Search for the cell housing the specified text and yield its (x, y) center coordinate. 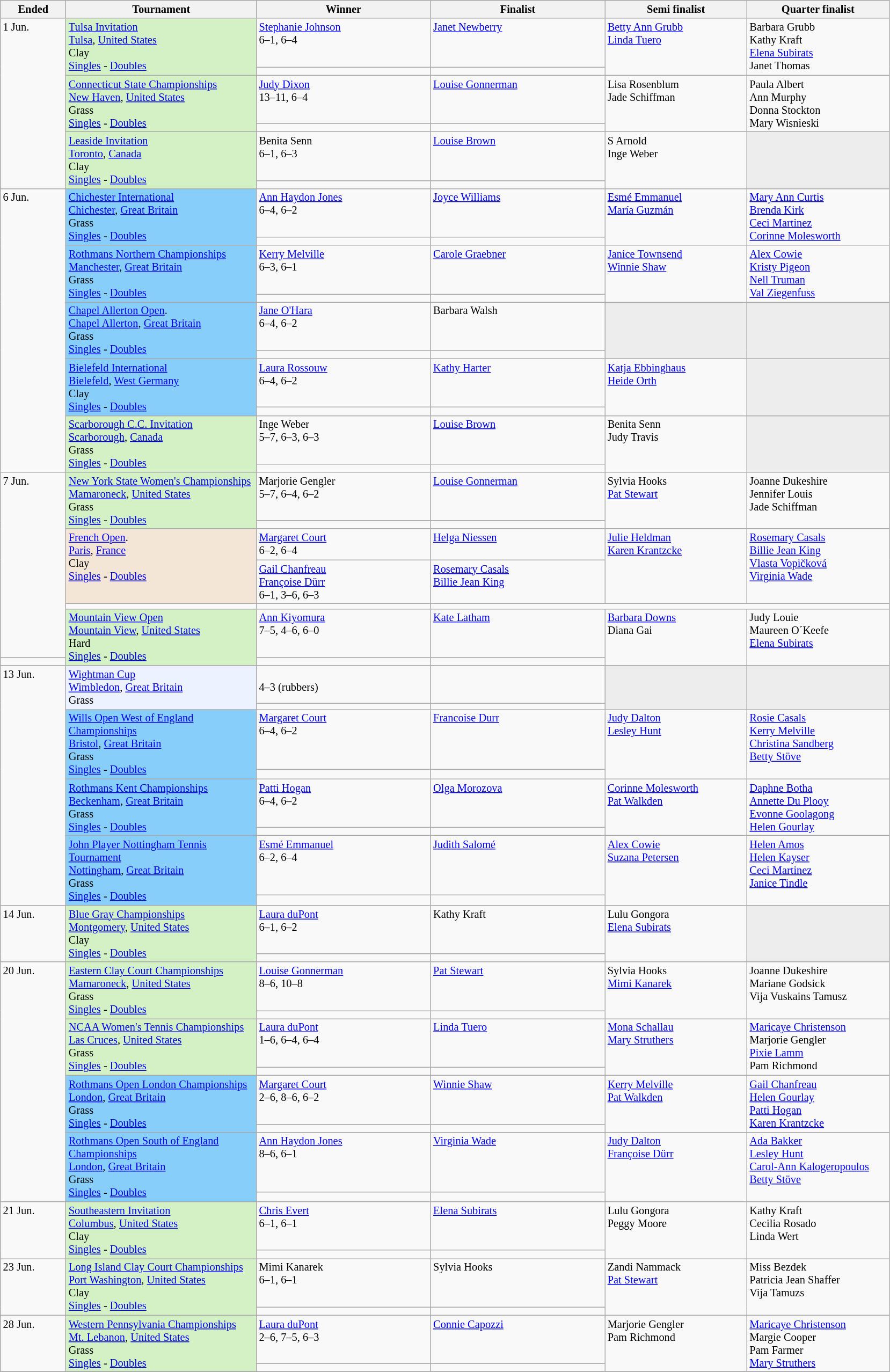
S Arnold Inge Weber (676, 160)
Kathy Kraft (517, 929)
Leaside InvitationToronto, CanadaClaySingles - Doubles (161, 160)
Gail Chanfreau Helen Gourlay Patti Hogan Karen Krantzcke (818, 1104)
Southeastern InvitationColumbus, United StatesClaySingles - Doubles (161, 1230)
Kerry Melville Pat Walkden (676, 1104)
Western Pennsylvania ChampionshipsMt. Lebanon, United StatesGrassSingles - Doubles (161, 1344)
Sylvia Hooks Mimi Kanarek (676, 990)
Kate Latham (517, 633)
4–3 (rubbers) (344, 684)
Bielefeld InternationalBielefeld, West GermanyClaySingles - Doubles (161, 387)
Lulu Gongora Elena Subirats (676, 933)
Maricaye Christenson Marjorie Gengler Pixie Lamm Pam Richmond (818, 1047)
John Player Nottingham Tennis TournamentNottingham, Great BritainGrassSingles - Doubles (161, 870)
Finalist (517, 9)
Chris Evert 6–1, 6–1 (344, 1225)
Zandi Nammack Pat Stewart (676, 1287)
Mona Schallau Mary Struthers (676, 1047)
Connie Capozzi (517, 1339)
Mary Ann Curtis Brenda Kirk Ceci Martinez Corinne Molesworth (818, 217)
Janice Townsend Winnie Shaw (676, 274)
Barbara Walsh (517, 326)
Corinne Molesworth Pat Walkden (676, 807)
1 Jun. (33, 103)
Maricaye Christenson Margie Cooper Pam Farmer Mary Struthers (818, 1344)
Gail Chanfreau Françoise Dürr 6–1, 3–6, 6–3 (344, 582)
New York State Women's ChampionshipsMamaroneck, United StatesGrassSingles - Doubles (161, 500)
Janet Newberry (517, 42)
Quarter finalist (818, 9)
Olga Morozova (517, 803)
Joyce Williams (517, 213)
French Open.Paris, FranceClaySingles - Doubles (161, 566)
Judy Louie Maureen O´Keefe Elena Subirats (818, 637)
Semi finalist (676, 9)
Rothmans Kent ChampionshipsBeckenham, Great BritainGrassSingles - Doubles (161, 807)
Ended (33, 9)
Eastern Clay Court ChampionshipsMamaroneck, United StatesGrassSingles - Doubles (161, 990)
14 Jun. (33, 933)
Margaret Court 6–2, 6–4 (344, 544)
Connecticut State ChampionshipsNew Haven, United StatesGrassSingles - Doubles (161, 104)
23 Jun. (33, 1287)
Ann Haydon Jones 8–6, 6–1 (344, 1162)
Barbara Downs Diana Gai (676, 637)
Sylvia Hooks Pat Stewart (676, 500)
Judy Dalton Françoise Dürr (676, 1167)
Daphne Botha Annette Du Plooy Evonne Goolagong Helen Gourlay (818, 807)
Kathy Kraft Cecilia Rosado Linda Wert (818, 1230)
NCAA Women's Tennis Championships Las Cruces, United StatesGrassSingles - Doubles (161, 1047)
Helen Amos Helen Kayser Ceci Martinez Janice Tindle (818, 870)
Chapel Allerton Open.Chapel Allerton, Great BritainGrassSingles - Doubles (161, 330)
13 Jun. (33, 786)
Scarborough C.C. InvitationScarborough, CanadaGrassSingles - Doubles (161, 444)
Lisa Rosenblum Jade Schiffman (676, 104)
Judy Dixon13–11, 6–4 (344, 99)
Winner (344, 9)
Jane O'Hara 6–4, 6–2 (344, 326)
Wightman CupWimbledon, Great Britain Grass (161, 688)
Patti Hogan6–4, 6–2 (344, 803)
Rothmans Open South of England ChampionshipsLondon, Great BritainGrassSingles - Doubles (161, 1167)
Marjorie Gengler Pam Richmond (676, 1344)
Rothmans Northern ChampionshipsManchester, Great BritainGrassSingles - Doubles (161, 274)
Stephanie Johnson 6–1, 6–4 (344, 42)
Wills Open West of England ChampionshipsBristol, Great BritainGrassSingles - Doubles (161, 744)
Kathy Harter (517, 383)
Laura Rossouw6–4, 6–2 (344, 383)
Judy Dalton Lesley Hunt (676, 744)
Laura duPont 6–1, 6–2 (344, 929)
Chichester InternationalChichester, Great BritainGrassSingles - Doubles (161, 217)
Sylvia Hooks (517, 1282)
Margaret Court 2–6, 8–6, 6–2 (344, 1099)
Long Island Clay Court ChampionshipsPort Washington, United StatesClaySingles - Doubles (161, 1287)
Laura duPont 2–6, 7–5, 6–3 (344, 1339)
Kerry Melville6–3, 6–1 (344, 269)
Esmé Emmanuel 6–2, 6–4 (344, 865)
Julie Heldman Karen Krantzcke (676, 566)
Benita Senn Judy Travis (676, 444)
Pat Stewart (517, 986)
Francoise Durr (517, 739)
Helga Niessen (517, 544)
Miss Bezdek Patricia Jean Shaffer Vija Tamuzs (818, 1287)
Rosemary Casals Billie Jean King Vlasta Vopičková Virginia Wade (818, 566)
Joanne Dukeshire Mariane Godsick Vija Vuskains Tamusz (818, 990)
Louise Gonnerman8–6, 10–8 (344, 986)
Mimi Kanarek 6–1, 6–1 (344, 1282)
Laura duPont1–6, 6–4, 6–4 (344, 1042)
Rosemary Casals Billie Jean King (517, 582)
Virginia Wade (517, 1162)
Elena Subirats (517, 1225)
Paula Albert Ann Murphy Donna Stockton Mary Wisnieski (818, 104)
Alex Cowie Suzana Petersen (676, 870)
Tulsa InvitationTulsa, United StatesClaySingles - Doubles (161, 47)
Tournament (161, 9)
Linda Tuero (517, 1042)
Ann Kiyomura 7–5, 4–6, 6–0 (344, 633)
Mountain View Open Mountain View, United StatesHardSingles - Doubles (161, 637)
20 Jun. (33, 1082)
Carole Graebner (517, 269)
Marjorie Gengler5–7, 6–4, 6–2 (344, 496)
Inge Weber5–7, 6–3, 6–3 (344, 440)
Betty Ann Grubb Linda Tuero (676, 47)
28 Jun. (33, 1344)
Rothmans Open London ChampionshipsLondon, Great BritainGrassSingles - Doubles (161, 1104)
6 Jun. (33, 330)
Margaret Court6–4, 6–2 (344, 739)
21 Jun. (33, 1230)
Judith Salomé (517, 865)
7 Jun. (33, 565)
Esmé Emmanuel María Guzmán (676, 217)
Ann Haydon Jones6–4, 6–2 (344, 213)
Ada Bakker Lesley Hunt Carol-Ann Kalogeropoulos Betty Stöve (818, 1167)
Benita Senn6–1, 6–3 (344, 156)
Alex Cowie Kristy Pigeon Nell Truman Val Ziegenfuss (818, 274)
Rosie Casals Kerry Melville Christina Sandberg Betty Stöve (818, 744)
Blue Gray ChampionshipsMontgomery, United StatesClaySingles - Doubles (161, 933)
Winnie Shaw (517, 1099)
Barbara Grubb Kathy Kraft Elena Subirats Janet Thomas (818, 47)
Joanne Dukeshire Jennifer Louis Jade Schiffman (818, 500)
Katja Ebbinghaus Heide Orth (676, 387)
Lulu Gongora Peggy Moore (676, 1230)
